Locate the cell with the specified text and output its [x, y] center coordinate. 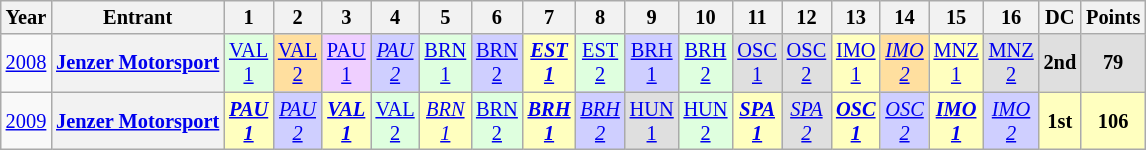
13 [856, 17]
5 [446, 17]
15 [956, 17]
MNZ2 [1012, 63]
8 [600, 17]
EST1 [550, 63]
3 [346, 17]
7 [550, 17]
10 [706, 17]
1 [248, 17]
2nd [1060, 63]
Entrant [138, 17]
14 [904, 17]
1st [1060, 121]
79 [1113, 63]
16 [1012, 17]
Year [26, 17]
2009 [26, 121]
9 [652, 17]
DC [1060, 17]
2 [298, 17]
HUN1 [652, 121]
11 [756, 17]
4 [396, 17]
12 [806, 17]
SPA2 [806, 121]
HUN2 [706, 121]
SPA1 [756, 121]
106 [1113, 121]
MNZ1 [956, 63]
Points [1113, 17]
EST2 [600, 63]
6 [497, 17]
2008 [26, 63]
